Detect which cell encompasses the target text, then output its (x, y) center coordinate. 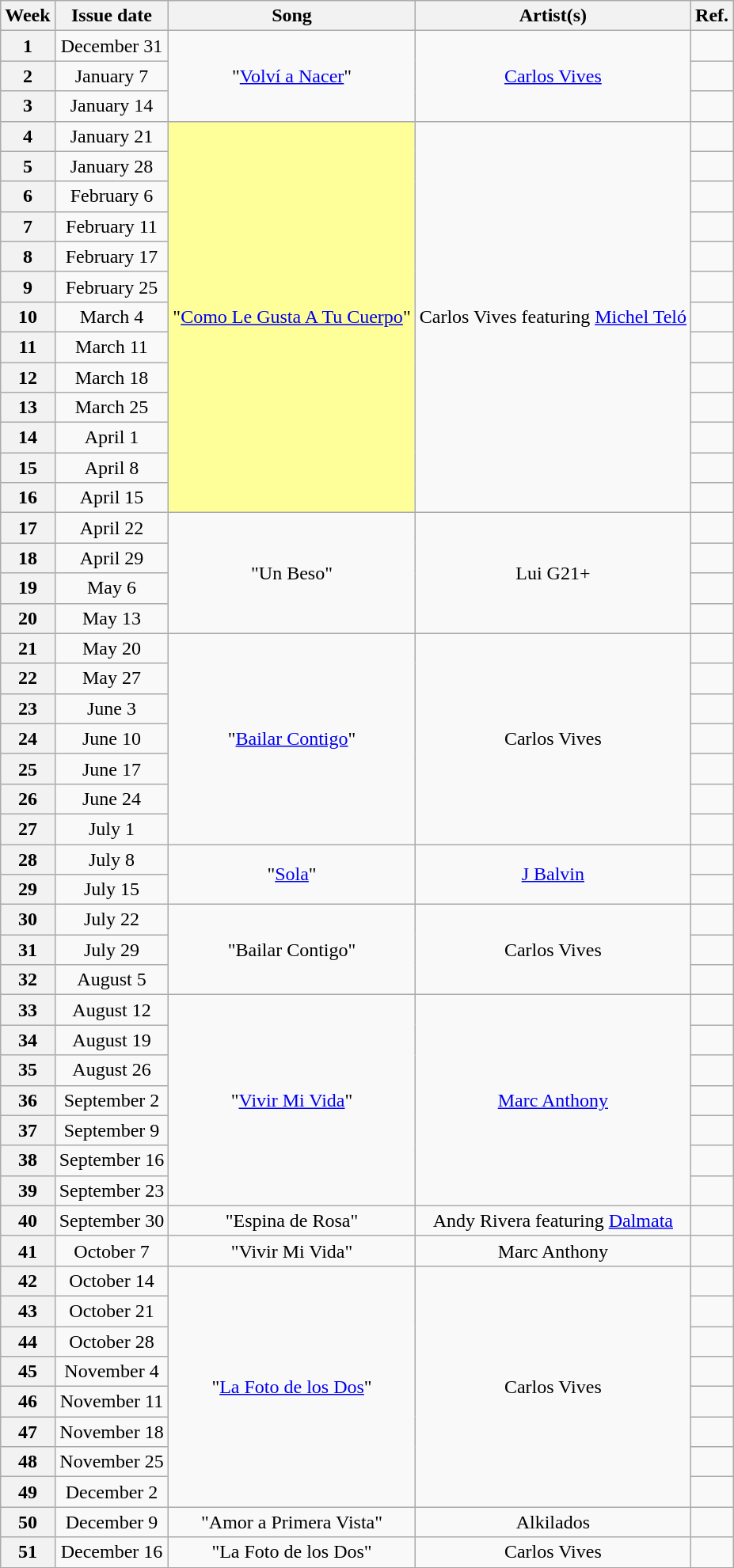
43 (28, 1311)
September 2 (112, 1100)
August 26 (112, 1070)
4 (28, 136)
July 15 (112, 890)
August 12 (112, 1010)
5 (28, 166)
16 (28, 498)
30 (28, 920)
April 22 (112, 528)
Ref. (713, 16)
April 1 (112, 438)
1 (28, 46)
Artist(s) (553, 16)
12 (28, 378)
J Balvin (553, 874)
August 5 (112, 980)
January 7 (112, 76)
March 25 (112, 408)
37 (28, 1130)
Song (291, 16)
14 (28, 438)
Alkilados (553, 1522)
July 1 (112, 829)
"Como Le Gusta A Tu Cuerpo" (291, 317)
May 27 (112, 678)
41 (28, 1251)
January 28 (112, 166)
Week (28, 16)
2 (28, 76)
April 8 (112, 468)
Andy Rivera featuring Dalmata (553, 1221)
March 18 (112, 378)
42 (28, 1281)
"Amor a Primera Vista" (291, 1522)
15 (28, 468)
22 (28, 678)
October 28 (112, 1342)
June 3 (112, 708)
July 29 (112, 950)
11 (28, 347)
Lui G21+ (553, 573)
April 29 (112, 558)
May 6 (112, 588)
April 15 (112, 498)
August 19 (112, 1040)
October 7 (112, 1251)
28 (28, 859)
31 (28, 950)
January 21 (112, 136)
June 17 (112, 769)
November 4 (112, 1372)
October 14 (112, 1281)
December 31 (112, 46)
17 (28, 528)
27 (28, 829)
November 18 (112, 1432)
October 21 (112, 1311)
September 9 (112, 1130)
"Volví a Nacer" (291, 76)
February 6 (112, 196)
20 (28, 618)
32 (28, 980)
40 (28, 1221)
47 (28, 1432)
February 11 (112, 226)
February 25 (112, 287)
39 (28, 1190)
36 (28, 1100)
December 9 (112, 1522)
33 (28, 1010)
July 8 (112, 859)
13 (28, 408)
"Sola" (291, 874)
19 (28, 588)
29 (28, 890)
18 (28, 558)
September 30 (112, 1221)
March 11 (112, 347)
September 23 (112, 1190)
November 25 (112, 1462)
38 (28, 1160)
"Espina de Rosa" (291, 1221)
10 (28, 317)
May 20 (112, 648)
46 (28, 1402)
34 (28, 1040)
45 (28, 1372)
September 16 (112, 1160)
December 2 (112, 1492)
44 (28, 1342)
8 (28, 256)
"Un Beso" (291, 573)
February 17 (112, 256)
July 22 (112, 920)
23 (28, 708)
6 (28, 196)
May 13 (112, 618)
7 (28, 226)
January 14 (112, 106)
Issue date (112, 16)
3 (28, 106)
26 (28, 799)
48 (28, 1462)
24 (28, 738)
June 10 (112, 738)
35 (28, 1070)
51 (28, 1552)
9 (28, 287)
25 (28, 769)
50 (28, 1522)
November 11 (112, 1402)
Carlos Vives featuring Michel Teló (553, 317)
March 4 (112, 317)
June 24 (112, 799)
December 16 (112, 1552)
21 (28, 648)
49 (28, 1492)
